Return [x, y] of the center of cell containing provided text 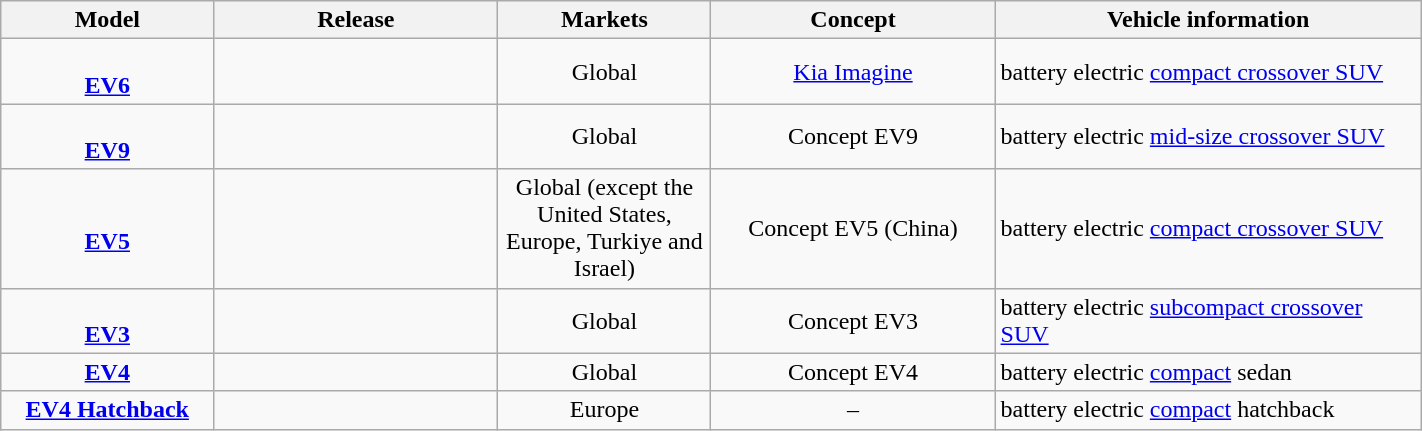
EV4 [108, 372]
battery electric compact sedan [1208, 372]
Global (except the United States, Europe, Turkiye and Israel) [604, 228]
Concept EV4 [853, 372]
EV9 [108, 136]
EV6 [108, 72]
Kia Imagine [853, 72]
– [853, 410]
Concept [853, 20]
Concept EV3 [853, 320]
EV4 Hatchback [108, 410]
Vehicle information [1208, 20]
battery electric compact hatchback [1208, 410]
battery electric mid-size crossover SUV [1208, 136]
Model [108, 20]
battery electric subcompact crossover SUV [1208, 320]
Markets [604, 20]
Europe [604, 410]
Concept EV5 (China) [853, 228]
EV3 [108, 320]
Concept EV9 [853, 136]
EV5 [108, 228]
Release [356, 20]
